Find where the given text appears and provide that cell's center as (x, y) coordinate. 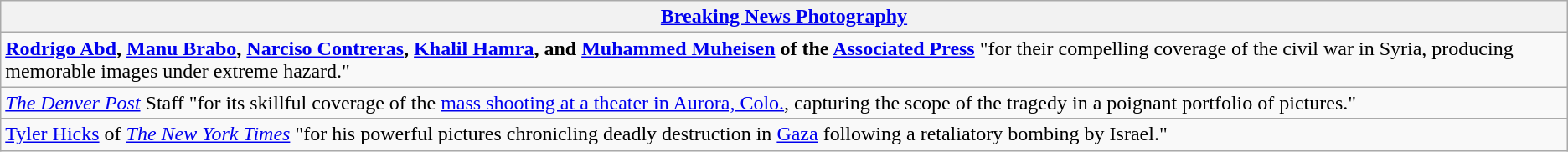
Tyler Hicks of The New York Times "for his powerful pictures chronicling deadly destruction in Gaza following a retaliatory bombing by Israel." (784, 134)
Breaking News Photography (784, 17)
